Return [X, Y] of the center of cell containing provided text 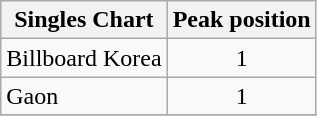
Billboard Korea [84, 58]
Singles Chart [84, 20]
Peak position [242, 20]
Gaon [84, 96]
